Identify which cell holds the provided text, then report its [x, y] central coordinate. 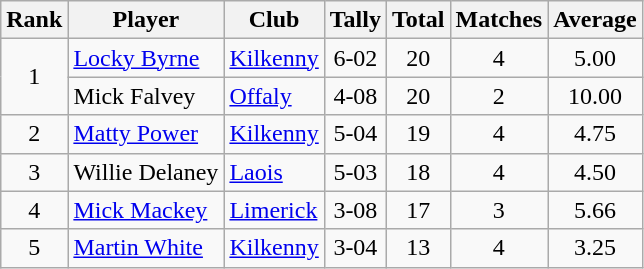
5 [34, 248]
19 [418, 134]
5.66 [596, 210]
5-03 [355, 172]
4.75 [596, 134]
10.00 [596, 96]
3-04 [355, 248]
Player [146, 20]
4-08 [355, 96]
6-02 [355, 58]
Willie Delaney [146, 172]
Club [274, 20]
Limerick [274, 210]
Average [596, 20]
Rank [34, 20]
Total [418, 20]
Matches [499, 20]
13 [418, 248]
Laois [274, 172]
Mick Mackey [146, 210]
Mick Falvey [146, 96]
5-04 [355, 134]
1 [34, 77]
Tally [355, 20]
5.00 [596, 58]
Martin White [146, 248]
3.25 [596, 248]
Offaly [274, 96]
17 [418, 210]
18 [418, 172]
Matty Power [146, 134]
4.50 [596, 172]
Locky Byrne [146, 58]
3-08 [355, 210]
